Identify which cell holds the provided text, then report its [X, Y] central coordinate. 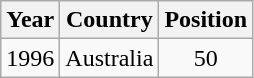
50 [206, 58]
Year [30, 20]
Country [110, 20]
Australia [110, 58]
1996 [30, 58]
Position [206, 20]
